Identify which cell holds the provided text, then report its (x, y) central coordinate. 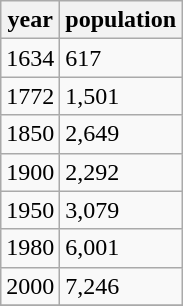
6,001 (121, 248)
3,079 (121, 210)
2,292 (121, 172)
1850 (30, 134)
2,649 (121, 134)
1772 (30, 96)
1634 (30, 58)
1950 (30, 210)
7,246 (121, 286)
2000 (30, 286)
1,501 (121, 96)
population (121, 20)
1900 (30, 172)
617 (121, 58)
1980 (30, 248)
year (30, 20)
